Provide the (X, Y) coordinate of the cell's center where the given text is located.  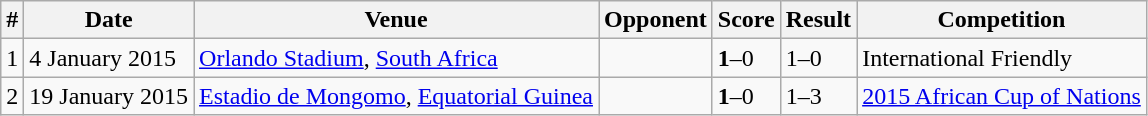
Result (818, 20)
4 January 2015 (109, 58)
Date (109, 20)
International Friendly (1002, 58)
2 (12, 96)
Estadio de Mongomo, Equatorial Guinea (396, 96)
2015 African Cup of Nations (1002, 96)
Opponent (655, 20)
1–3 (818, 96)
Venue (396, 20)
Score (746, 20)
# (12, 20)
19 January 2015 (109, 96)
1 (12, 58)
Competition (1002, 20)
Orlando Stadium, South Africa (396, 58)
